Provide the (X, Y) coordinate of the cell's center where the given text is located.  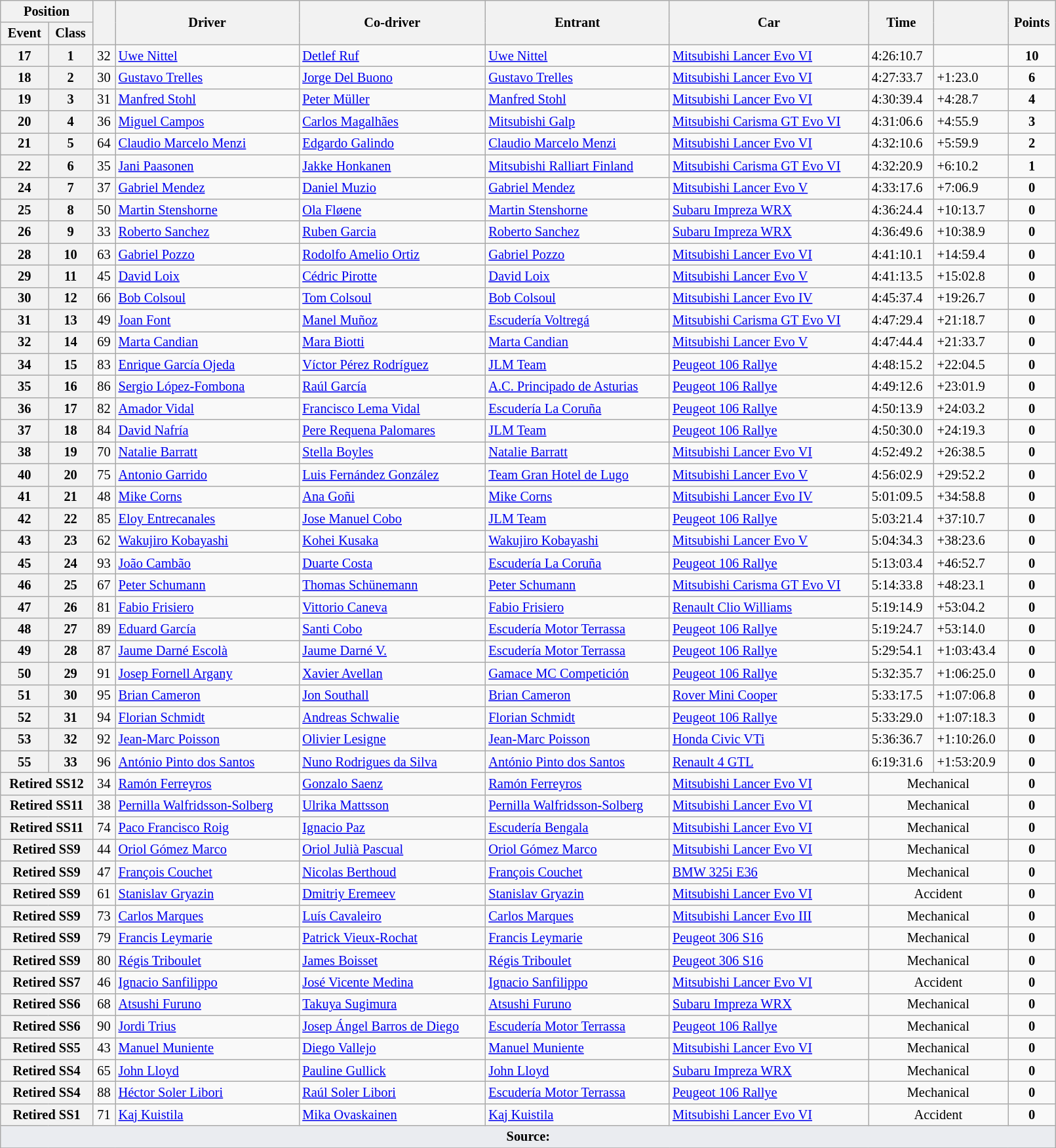
14 (71, 342)
27 (71, 629)
Eloy Entrecanales (207, 519)
+19:26.7 (971, 298)
Retired SS5 (47, 1048)
4:33:17.6 (901, 188)
74 (104, 828)
Ignacio Paz (392, 828)
42 (25, 519)
+26:38.5 (971, 452)
Pauline Gullick (392, 1071)
4:36:24.4 (901, 210)
Nuno Rodrigues da Silva (392, 762)
Paco Francisco Roig (207, 828)
4:26:10.7 (901, 56)
Jaume Darné Escolà (207, 651)
+1:06:25.0 (971, 673)
16 (71, 386)
Francisco Lema Vidal (392, 408)
5:14:33.8 (901, 585)
Josep Ángel Barros de Diego (392, 1027)
+1:07:18.3 (971, 717)
Team Gran Hotel de Lugo (577, 475)
+23:01.9 (971, 386)
Enrique García Ojeda (207, 365)
Peter Müller (392, 100)
Rover Mini Cooper (769, 696)
Ana Goñi (392, 497)
9 (71, 232)
5:03:21.4 (901, 519)
Jordi Trius (207, 1027)
+22:04.5 (971, 365)
4:41:10.1 (901, 254)
Honda Civic VTi (769, 740)
Source: (528, 1137)
52 (25, 717)
5:33:17.5 (901, 696)
Nicolas Berthoud (392, 872)
Jaume Darné V. (392, 651)
93 (104, 563)
Stella Boyles (392, 452)
53 (25, 740)
Detlef Ruf (392, 56)
Antonio Garrido (207, 475)
+6:10.2 (971, 166)
5:13:03.4 (901, 563)
+48:23.1 (971, 585)
+38:23.6 (971, 541)
Takuya Sugimura (392, 1004)
Jakke Honkanen (392, 166)
+1:23.0 (971, 77)
4:48:15.2 (901, 365)
Mitsubishi Galp (577, 122)
4:47:29.4 (901, 321)
Jorge Del Buono (392, 77)
Jon Southall (392, 696)
+34:58.8 (971, 497)
12 (71, 298)
Points (1032, 22)
+37:10.7 (971, 519)
51 (25, 696)
+5:59.9 (971, 144)
Ruben Garcia (392, 232)
Luís Cavaleiro (392, 916)
5:33:29.0 (901, 717)
8 (71, 210)
James Boisset (392, 960)
Jose Manuel Cobo (392, 519)
Class (71, 33)
84 (104, 431)
Patrick Vieux-Rochat (392, 938)
+1:10:26.0 (971, 740)
Olivier Lesigne (392, 740)
Ulrika Mattsson (392, 806)
Víctor Pérez Rodríguez (392, 365)
4:52:49.2 (901, 452)
Mika Ovaskainen (392, 1115)
4:27:33.7 (901, 77)
90 (104, 1027)
+10:38.9 (971, 232)
Amador Vidal (207, 408)
José Vicente Medina (392, 982)
Entrant (577, 22)
Raúl García (392, 386)
85 (104, 519)
61 (104, 894)
81 (104, 607)
23 (71, 541)
Xavier Avellan (392, 673)
5:32:35.7 (901, 673)
4:50:30.0 (901, 431)
63 (104, 254)
Daniel Muzio (392, 188)
62 (104, 541)
4:49:12.6 (901, 386)
96 (104, 762)
4:47:44.4 (901, 342)
6:19:31.6 (901, 762)
70 (104, 452)
Oriol Julià Pascual (392, 850)
73 (104, 916)
Duarte Costa (392, 563)
41 (25, 497)
4:30:39.4 (901, 100)
15 (71, 365)
Driver (207, 22)
+10:13.7 (971, 210)
71 (104, 1115)
Renault Clio Williams (769, 607)
Raúl Soler Libori (392, 1093)
Event (25, 33)
68 (104, 1004)
Retired SS12 (47, 783)
Co-driver (392, 22)
91 (104, 673)
+4:28.7 (971, 100)
40 (25, 475)
Manel Muñoz (392, 321)
Héctor Soler Libori (207, 1093)
Mitsubishi Lancer Evo III (769, 916)
Josep Fornell Argany (207, 673)
65 (104, 1071)
+29:52.2 (971, 475)
Diego Vallejo (392, 1048)
Thomas Schünemann (392, 585)
5:01:09.5 (901, 497)
+53:04.2 (971, 607)
Mara Biotti (392, 342)
David Nafría (207, 431)
89 (104, 629)
Pere Requena Palomares (392, 431)
+53:14.0 (971, 629)
7 (71, 188)
Dmitriy Eremeev (392, 894)
79 (104, 938)
Gonzalo Saenz (392, 783)
Carlos Magalhães (392, 122)
Gamace MC Competición (577, 673)
86 (104, 386)
5 (71, 144)
+1:07:06.8 (971, 696)
Sergio López-Fombona (207, 386)
Edgardo Galindo (392, 144)
Jani Paasonen (207, 166)
88 (104, 1093)
5:29:54.1 (901, 651)
87 (104, 651)
+1:53:20.9 (971, 762)
Escudería Voltregá (577, 321)
4:32:10.6 (901, 144)
BMW 325i E36 (769, 872)
+24:19.3 (971, 431)
Cédric Pirotte (392, 276)
66 (104, 298)
5:19:24.7 (901, 629)
4:36:49.6 (901, 232)
83 (104, 365)
64 (104, 144)
+4:55.9 (971, 122)
Eduard García (207, 629)
4:31:06.6 (901, 122)
A.C. Principado de Asturias (577, 386)
94 (104, 717)
55 (25, 762)
Andreas Schwalie (392, 717)
Car (769, 22)
13 (71, 321)
11 (71, 276)
4:45:37.4 (901, 298)
+15:02.8 (971, 276)
82 (104, 408)
+7:06.9 (971, 188)
+21:18.7 (971, 321)
4:41:13.5 (901, 276)
Renault 4 GTL (769, 762)
5:36:36.7 (901, 740)
5:19:14.9 (901, 607)
+1:03:43.4 (971, 651)
67 (104, 585)
Retired SS1 (47, 1115)
Vittorio Caneva (392, 607)
Joan Font (207, 321)
4:32:20.9 (901, 166)
69 (104, 342)
4:50:13.9 (901, 408)
Time (901, 22)
Ola Fløene (392, 210)
80 (104, 960)
75 (104, 475)
Mitsubishi Ralliart Finland (577, 166)
Kohei Kusaka (392, 541)
Position (47, 11)
Escudería Bengala (577, 828)
Tom Colsoul (392, 298)
5:04:34.3 (901, 541)
Retired SS7 (47, 982)
+14:59.4 (971, 254)
Miguel Campos (207, 122)
44 (104, 850)
+24:03.2 (971, 408)
+46:52.7 (971, 563)
95 (104, 696)
+21:33.7 (971, 342)
Santi Cobo (392, 629)
4:56:02.9 (901, 475)
92 (104, 740)
Luis Fernández González (392, 475)
Rodolfo Amelio Ortiz (392, 254)
João Cambão (207, 563)
